Return [x, y] of the center of cell containing provided text 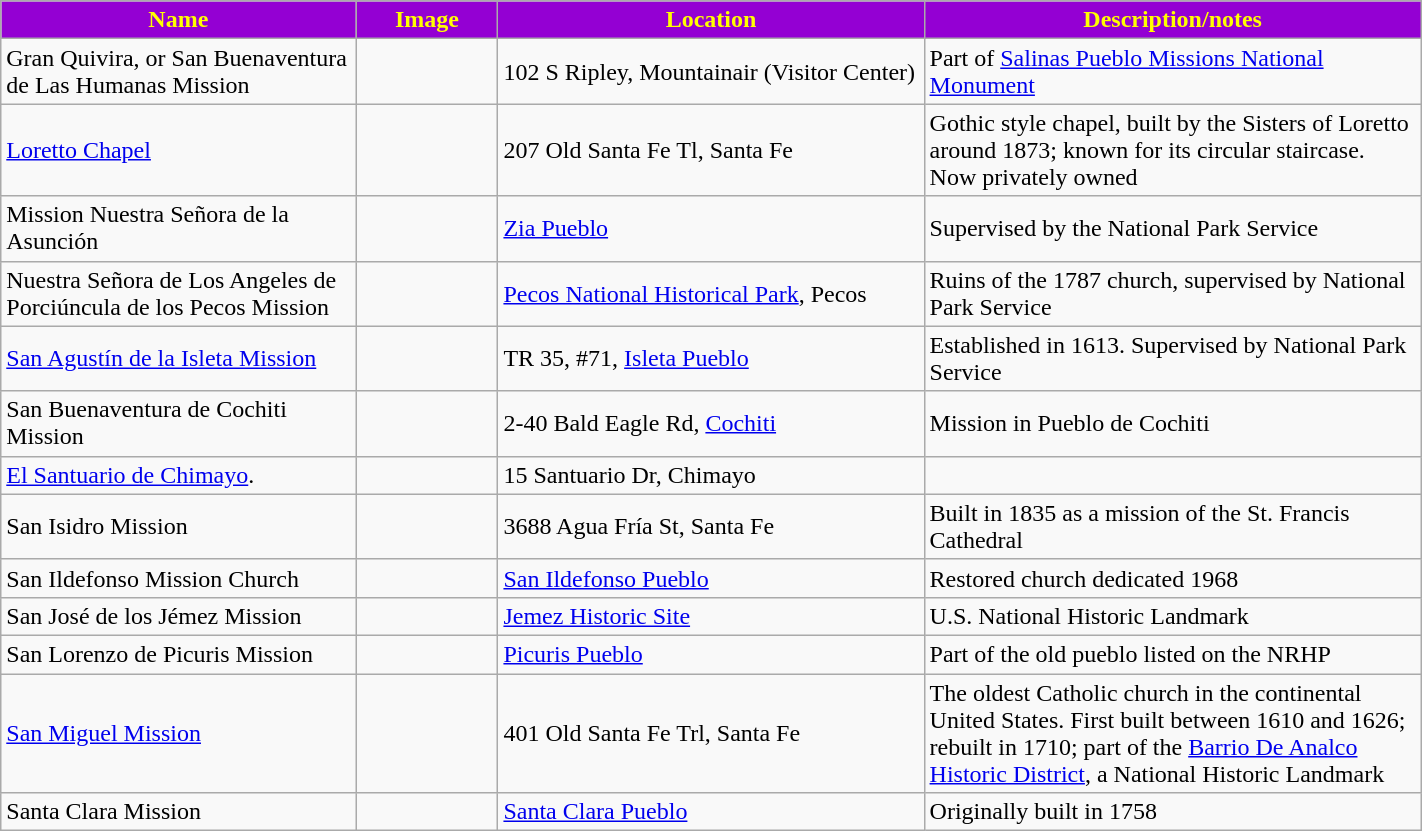
102 S Ripley, Mountainair (Visitor Center) [711, 72]
San Buenaventura de Cochiti Mission [178, 424]
Santa Clara Mission [178, 812]
San Lorenzo de Picuris Mission [178, 654]
San Ildefonso Pueblo [711, 578]
Built in 1835 as a mission of the St. Francis Cathedral [1172, 526]
15 Santuario Dr, Chimayo [711, 475]
Part of the old pueblo listed on the NRHP [1172, 654]
Santa Clara Pueblo [711, 812]
Image [427, 20]
Gran Quivira, or San Buenaventura de Las Humanas Mission [178, 72]
Picuris Pueblo [711, 654]
San Ildefonso Mission Church [178, 578]
Mission in Pueblo de Cochiti [1172, 424]
401 Old Santa Fe Trl, Santa Fe [711, 734]
San Miguel Mission [178, 734]
Jemez Historic Site [711, 616]
San Isidro Mission [178, 526]
Pecos National Historical Park, Pecos [711, 294]
Originally built in 1758 [1172, 812]
Name [178, 20]
Part of Salinas Pueblo Missions National Monument [1172, 72]
Supervised by the National Park Service [1172, 228]
San José de los Jémez Mission [178, 616]
Mission Nuestra Señora de la Asunción [178, 228]
Gothic style chapel, built by the Sisters of Loretto around 1873; known for its circular staircase. Now privately owned [1172, 150]
TR 35, #71, Isleta Pueblo [711, 358]
Zia Pueblo [711, 228]
2-40 Bald Eagle Rd, Cochiti [711, 424]
U.S. National Historic Landmark [1172, 616]
San Agustín de la Isleta Mission [178, 358]
Nuestra Señora de Los Angeles de Porciúncula de los Pecos Mission [178, 294]
Restored church dedicated 1968 [1172, 578]
Loretto Chapel [178, 150]
Location [711, 20]
El Santuario de Chimayo. [178, 475]
Established in 1613. Supervised by National Park Service [1172, 358]
Description/notes [1172, 20]
3688 Agua Fría St, Santa Fe [711, 526]
Ruins of the 1787 church, supervised by National Park Service [1172, 294]
207 Old Santa Fe Tl, Santa Fe [711, 150]
